Detect which cell encompasses the target text, then output its (x, y) center coordinate. 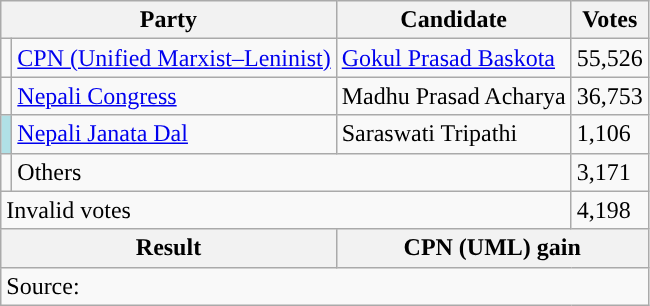
55,526 (610, 58)
CPN (UML) gain (492, 248)
Nepali Janata Dal (174, 134)
Party (168, 20)
3,171 (610, 172)
36,753 (610, 96)
Votes (610, 20)
Saraswati Tripathi (454, 134)
CPN (Unified Marxist–Leninist) (174, 58)
Nepali Congress (174, 96)
4,198 (610, 210)
Source: (325, 286)
Madhu Prasad Acharya (454, 96)
Candidate (454, 20)
1,106 (610, 134)
Gokul Prasad Baskota (454, 58)
Result (168, 248)
Others (292, 172)
Invalid votes (286, 210)
